Capture the cell that displays the provided text and extract its [x, y] central coordinate. 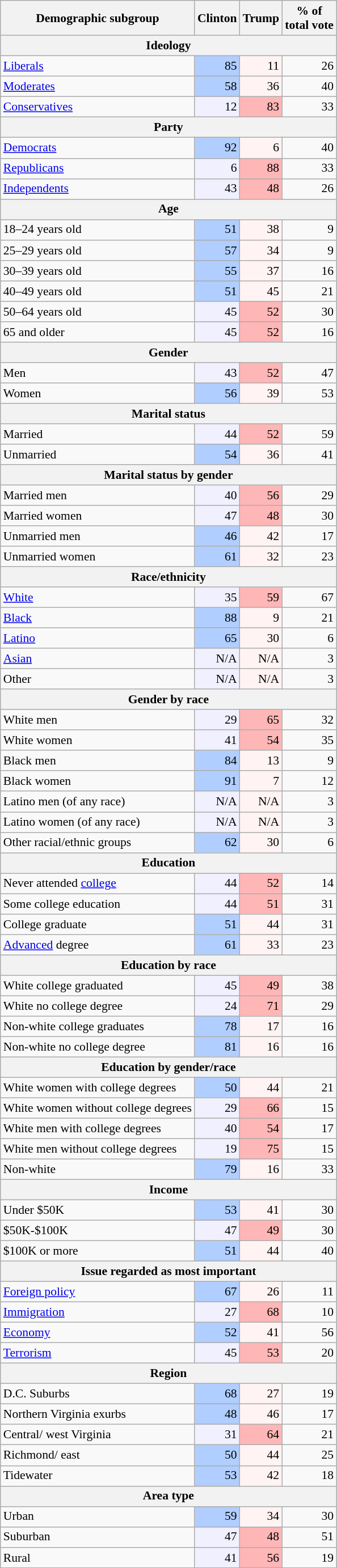
White women [98, 741]
Education by gender/race [168, 1067]
13 [261, 761]
50–64 years old [98, 312]
Area type [168, 1496]
18–24 years old [98, 230]
Tidewater [98, 1476]
D.C. Suburbs [98, 1394]
Northern Virginia exurbs [98, 1414]
Foreign policy [98, 1292]
Black [98, 618]
Advanced degree [98, 945]
57 [217, 250]
Under $50K [98, 1210]
Gender by race [168, 700]
White college graduated [98, 985]
Clinton [217, 18]
66 [261, 1108]
% oftotal vote [309, 18]
Demographic subgroup [98, 18]
Latino [98, 638]
Liberals [98, 66]
Married men [98, 495]
White men without college degrees [98, 1149]
Party [168, 128]
Income [168, 1190]
Black men [98, 761]
White men with college degrees [98, 1129]
Terrorism [98, 1353]
Latino men (of any race) [98, 802]
62 [217, 843]
Unmarried women [98, 556]
40–49 years old [98, 291]
Other [98, 679]
Non-white [98, 1170]
Republicans [98, 168]
Education [168, 863]
24 [217, 1006]
Central/ west Virginia [98, 1435]
84 [217, 761]
Immigration [98, 1312]
$50K-$100K [98, 1231]
83 [261, 107]
78 [217, 1026]
92 [217, 148]
75 [261, 1149]
Economy [98, 1333]
Unmarried [98, 454]
Race/ethnicity [168, 577]
Education by race [168, 965]
18 [309, 1476]
White men [98, 720]
55 [217, 271]
Marital status by gender [168, 475]
Some college education [98, 904]
Urban [98, 1516]
39 [261, 393]
Region [168, 1374]
79 [217, 1170]
Democrats [98, 148]
Latino women (of any race) [98, 822]
Men [98, 373]
71 [261, 1006]
Marital status [168, 414]
Never attended college [98, 883]
Rural [98, 1558]
Women [98, 393]
25 [309, 1455]
White no college degree [98, 1006]
14 [309, 883]
Age [168, 209]
Moderates [98, 87]
White [98, 597]
37 [261, 271]
7 [261, 781]
Married women [98, 516]
White women with college degrees [98, 1088]
91 [217, 781]
81 [217, 1047]
58 [217, 87]
10 [309, 1312]
$100K or more [98, 1251]
25–29 years old [98, 250]
Trump [261, 18]
30–39 years old [98, 271]
20 [309, 1353]
Independents [98, 189]
Suburban [98, 1537]
65 and older [98, 332]
Unmarried men [98, 536]
Conservatives [98, 107]
Ideology [168, 46]
Issue regarded as most important [168, 1272]
Black women [98, 781]
64 [261, 1435]
Richmond/ east [98, 1455]
Gender [168, 352]
Asian [98, 659]
College graduate [98, 924]
85 [217, 66]
Married [98, 434]
Non-white no college degree [98, 1047]
Other racial/ethnic groups [98, 843]
White women without college degrees [98, 1108]
Non-white college graduates [98, 1026]
